Output the (X, Y) coordinate of the center of the cell containing the given text.  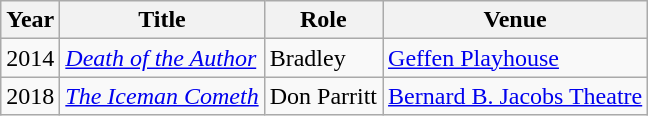
Bradley (323, 58)
Role (323, 20)
Year (30, 20)
Bernard B. Jacobs Theatre (516, 96)
Geffen Playhouse (516, 58)
Death of the Author (162, 58)
2018 (30, 96)
Don Parritt (323, 96)
2014 (30, 58)
The Iceman Cometh (162, 96)
Title (162, 20)
Venue (516, 20)
